Output the [X, Y] coordinate of the center of the cell containing the given text.  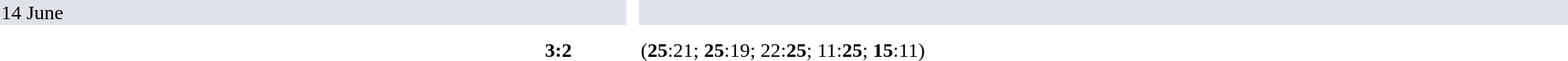
14 June [313, 13]
